Return the (X, Y) coordinate for the center point of the cell that contains the specified text.  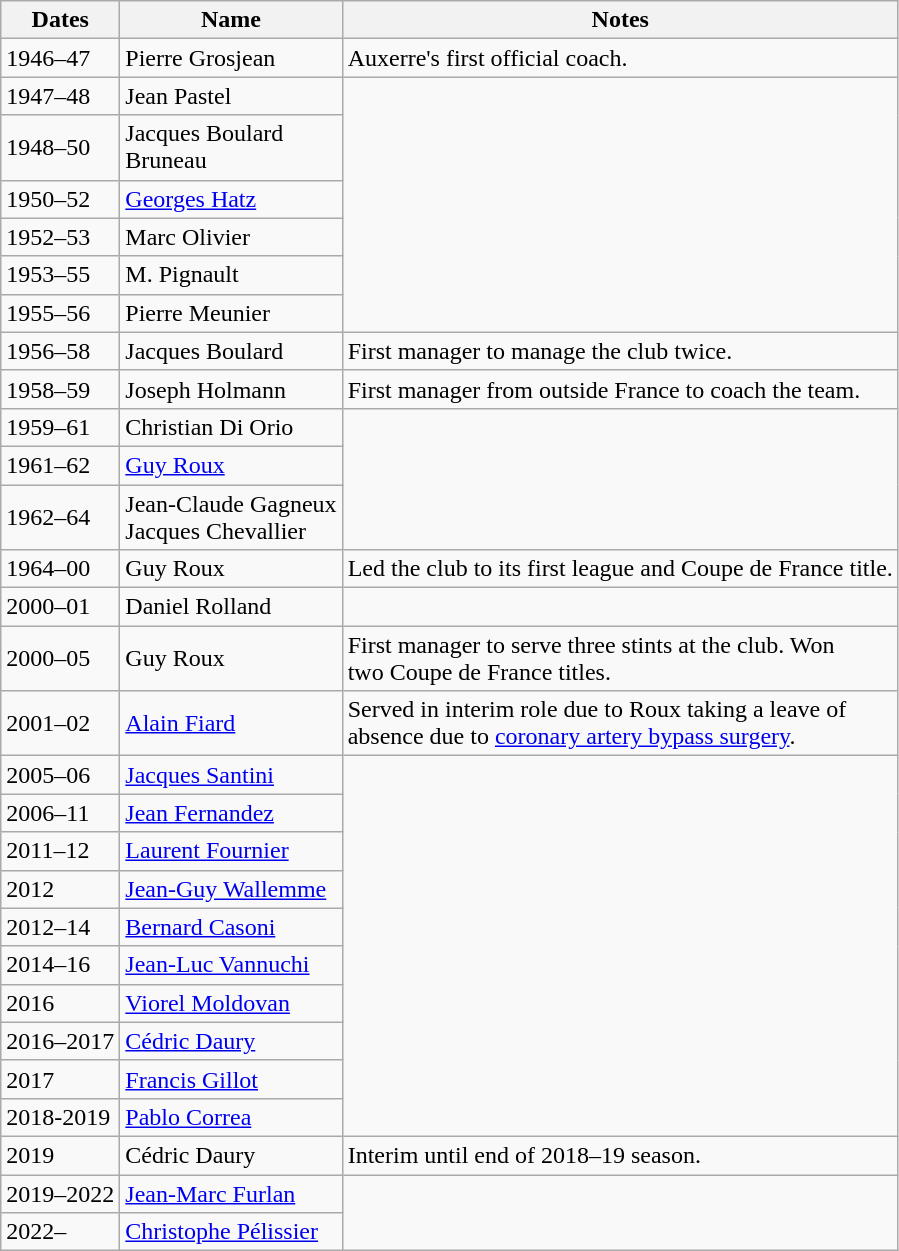
1962–64 (60, 516)
Christian Di Orio (231, 427)
Jean-Guy Wallemme (231, 889)
Joseph Holmann (231, 389)
1947–48 (60, 96)
Jacques Boulard (231, 351)
2012 (60, 889)
1952–53 (60, 237)
First manager to manage the club twice. (620, 351)
1956–58 (60, 351)
Pierre Meunier (231, 313)
Jean-Luc Vannuchi (231, 965)
Jean-Claude Gagneux Jacques Chevallier (231, 516)
1946–47 (60, 58)
1959–61 (60, 427)
1961–62 (60, 465)
1953–55 (60, 275)
1955–56 (60, 313)
1950–52 (60, 199)
2000–05 (60, 658)
2012–14 (60, 927)
2005–06 (60, 775)
1964–00 (60, 569)
Jean-Marc Furlan (231, 1193)
Jean Fernandez (231, 813)
1958–59 (60, 389)
2019 (60, 1155)
Pablo Correa (231, 1117)
2019–2022 (60, 1193)
Laurent Fournier (231, 851)
Name (231, 20)
M. Pignault (231, 275)
Jean Pastel (231, 96)
Jacques Boulard Bruneau (231, 148)
Viorel Moldovan (231, 1003)
Interim until end of 2018–19 season. (620, 1155)
2016 (60, 1003)
Alain Fiard (231, 724)
Notes (620, 20)
Christophe Pélissier (231, 1232)
Georges Hatz (231, 199)
Auxerre's first official coach. (620, 58)
2006–11 (60, 813)
First manager from outside France to coach the team. (620, 389)
Dates (60, 20)
2011–12 (60, 851)
Francis Gillot (231, 1079)
First manager to serve three stints at the club. Won two Coupe de France titles. (620, 658)
Jacques Santini (231, 775)
2000–01 (60, 607)
2018-2019 (60, 1117)
Marc Olivier (231, 237)
Served in interim role due to Roux taking a leave of absence due to coronary artery bypass surgery. (620, 724)
Daniel Rolland (231, 607)
2014–16 (60, 965)
2017 (60, 1079)
2001–02 (60, 724)
Led the club to its first league and Coupe de France title. (620, 569)
2016–2017 (60, 1041)
Bernard Casoni (231, 927)
2022– (60, 1232)
1948–50 (60, 148)
Pierre Grosjean (231, 58)
